Pinpoint the cell where the given text exists, returning its (x, y) midpoint coordinate. 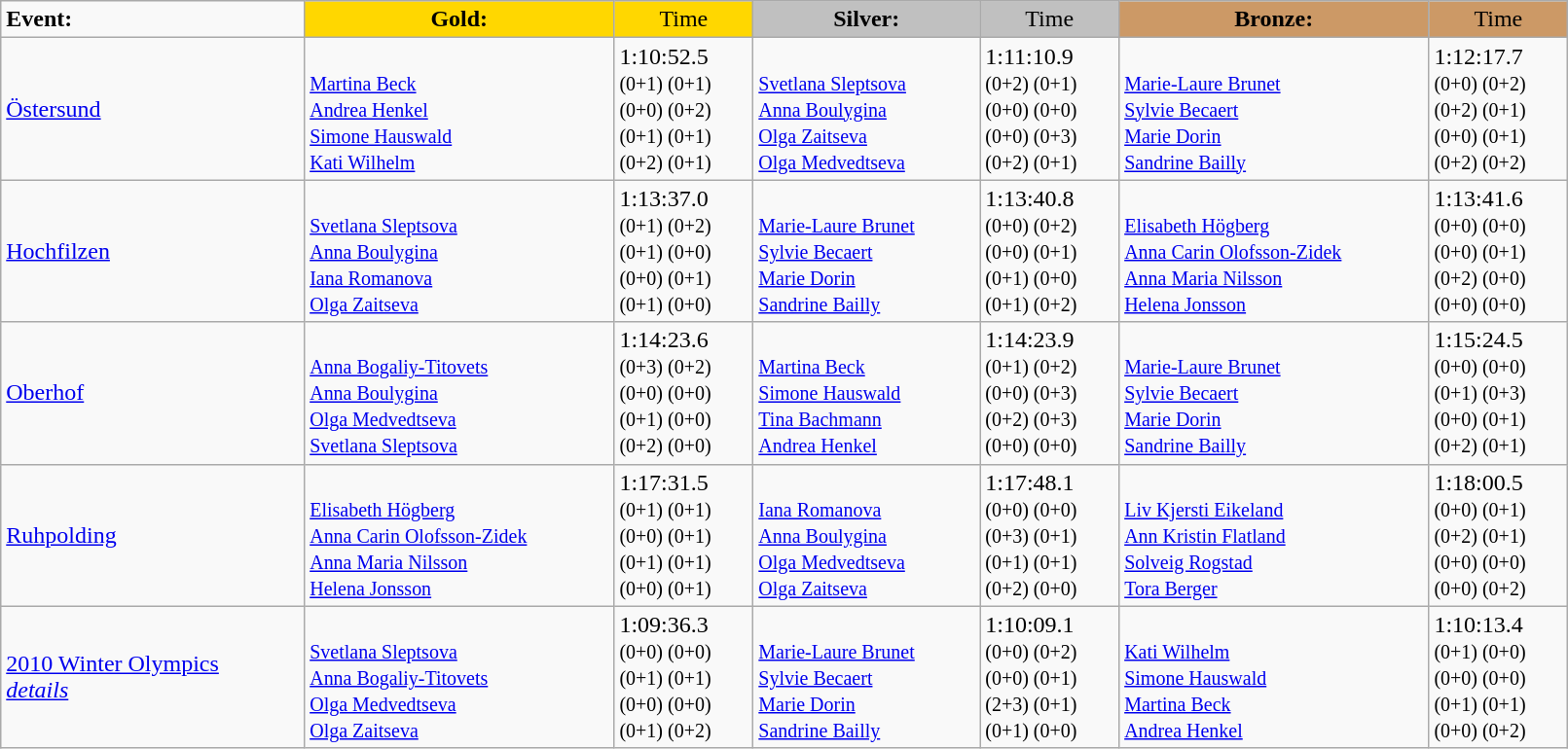
Bronze: (1274, 19)
1:13:37.0(0+1) (0+2)(0+1) (0+0)(0+0) (0+1)(0+1) (0+0) (683, 251)
Östersund (153, 109)
2010 Winter Olympicsdetails (153, 677)
1:18:00.5(0+0) (0+1)(0+2) (0+1)(0+0) (0+0)(0+0) (0+2) (1499, 535)
Oberhof (153, 393)
1:13:41.6(0+0) (0+0)(0+0) (0+1)(0+2) (0+0)(0+0) (0+0) (1499, 251)
Svetlana SleptsovaAnna BoulyginaIana RomanovaOlga Zaitseva (459, 251)
Svetlana SleptsovaAnna BoulyginaOlga ZaitsevaOlga Medvedtseva (866, 109)
Svetlana SleptsovaAnna Bogaliy-TitovetsOlga MedvedtsevaOlga Zaitseva (459, 677)
Anna Bogaliy-TitovetsAnna BoulyginaOlga MedvedtsevaSvetlana Sleptsova (459, 393)
1:10:09.1 (0+0) (0+2)(0+0) (0+1)(2+3) (0+1)(0+1) (0+0) (1049, 677)
Iana RomanovaAnna BoulyginaOlga MedvedtsevaOlga Zaitseva (866, 535)
1:11:10.9(0+2) (0+1)(0+0) (0+0)(0+0) (0+3)(0+2) (0+1) (1049, 109)
1:17:31.5(0+1) (0+1)(0+0) (0+1)(0+1) (0+1)(0+0) (0+1) (683, 535)
1:14:23.6(0+3) (0+2)(0+0) (0+0)(0+1) (0+0)(0+2) (0+0) (683, 393)
Kati WilhelmSimone HauswaldMartina BeckAndrea Henkel (1274, 677)
1:10:13.4 (0+1) (0+0)(0+0) (0+0)(0+1) (0+1)(0+0) (0+2) (1499, 677)
Martina BeckAndrea HenkelSimone HauswaldKati Wilhelm (459, 109)
1:12:17.7 (0+0) (0+2)(0+2) (0+1)(0+0) (0+1)(0+2) (0+2) (1499, 109)
Event: (153, 19)
Martina BeckSimone HauswaldTina BachmannAndrea Henkel (866, 393)
Hochfilzen (153, 251)
1:17:48.1(0+0) (0+0)(0+3) (0+1)(0+1) (0+1)(0+2) (0+0) (1049, 535)
1:13:40.8(0+0) (0+2)(0+0) (0+1)(0+1) (0+0)(0+1) (0+2) (1049, 251)
Silver: (866, 19)
Liv Kjersti EikelandAnn Kristin FlatlandSolveig RogstadTora Berger (1274, 535)
1:10:52.5(0+1) (0+1)(0+0) (0+2)(0+1) (0+1)(0+2) (0+1) (683, 109)
Ruhpolding (153, 535)
1:14:23.9 (0+1) (0+2)(0+0) (0+3)(0+2) (0+3)(0+0) (0+0) (1049, 393)
1:15:24.5 (0+0) (0+0)(0+1) (0+3)(0+0) (0+1)(0+2) (0+1) (1499, 393)
1:09:36.3(0+0) (0+0)(0+1) (0+1)(0+0) (0+0)(0+1) (0+2) (683, 677)
Gold: (459, 19)
